From the cell containing the given text, extract its center point as [X, Y] coordinate. 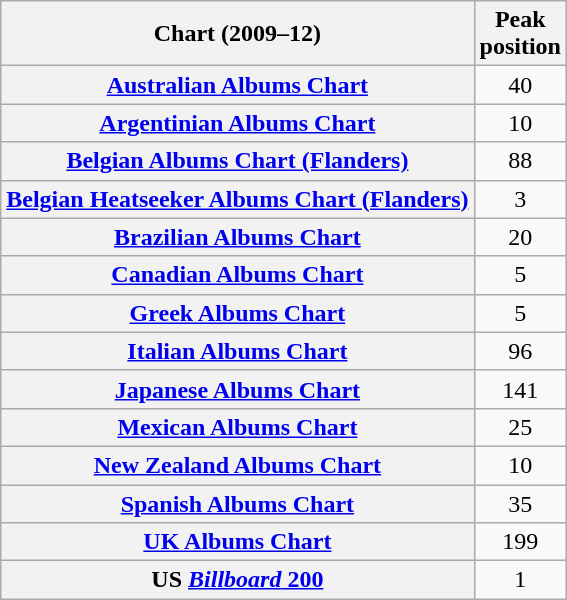
96 [520, 351]
1 [520, 580]
35 [520, 503]
199 [520, 542]
40 [520, 85]
Mexican Albums Chart [238, 427]
Spanish Albums Chart [238, 503]
Greek Albums Chart [238, 313]
New Zealand Albums Chart [238, 465]
Belgian Heatseeker Albums Chart (Flanders) [238, 199]
20 [520, 237]
US Billboard 200 [238, 580]
Brazilian Albums Chart [238, 237]
141 [520, 389]
Peakposition [520, 34]
Argentinian Albums Chart [238, 123]
Chart (2009–12) [238, 34]
25 [520, 427]
Canadian Albums Chart [238, 275]
88 [520, 161]
Australian Albums Chart [238, 85]
UK Albums Chart [238, 542]
Italian Albums Chart [238, 351]
Belgian Albums Chart (Flanders) [238, 161]
3 [520, 199]
Japanese Albums Chart [238, 389]
